Return [x, y] of the center of cell containing provided text 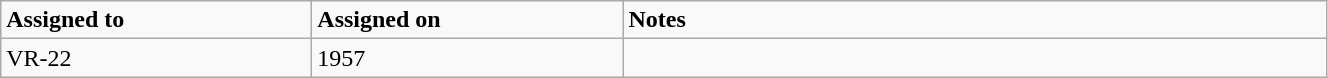
Assigned to [156, 20]
1957 [468, 58]
VR-22 [156, 58]
Notes [975, 20]
Assigned on [468, 20]
